Extract the (x, y) coordinate from the center of the cell holding the provided text.  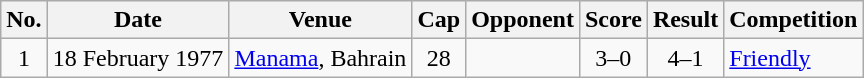
3–0 (613, 58)
No. (24, 20)
4–1 (685, 58)
28 (439, 58)
Opponent (523, 20)
Competition (794, 20)
1 (24, 58)
Manama, Bahrain (320, 58)
Friendly (794, 58)
Venue (320, 20)
Score (613, 20)
Cap (439, 20)
Date (138, 20)
18 February 1977 (138, 58)
Result (685, 20)
